Return [X, Y] of the center of cell containing provided text 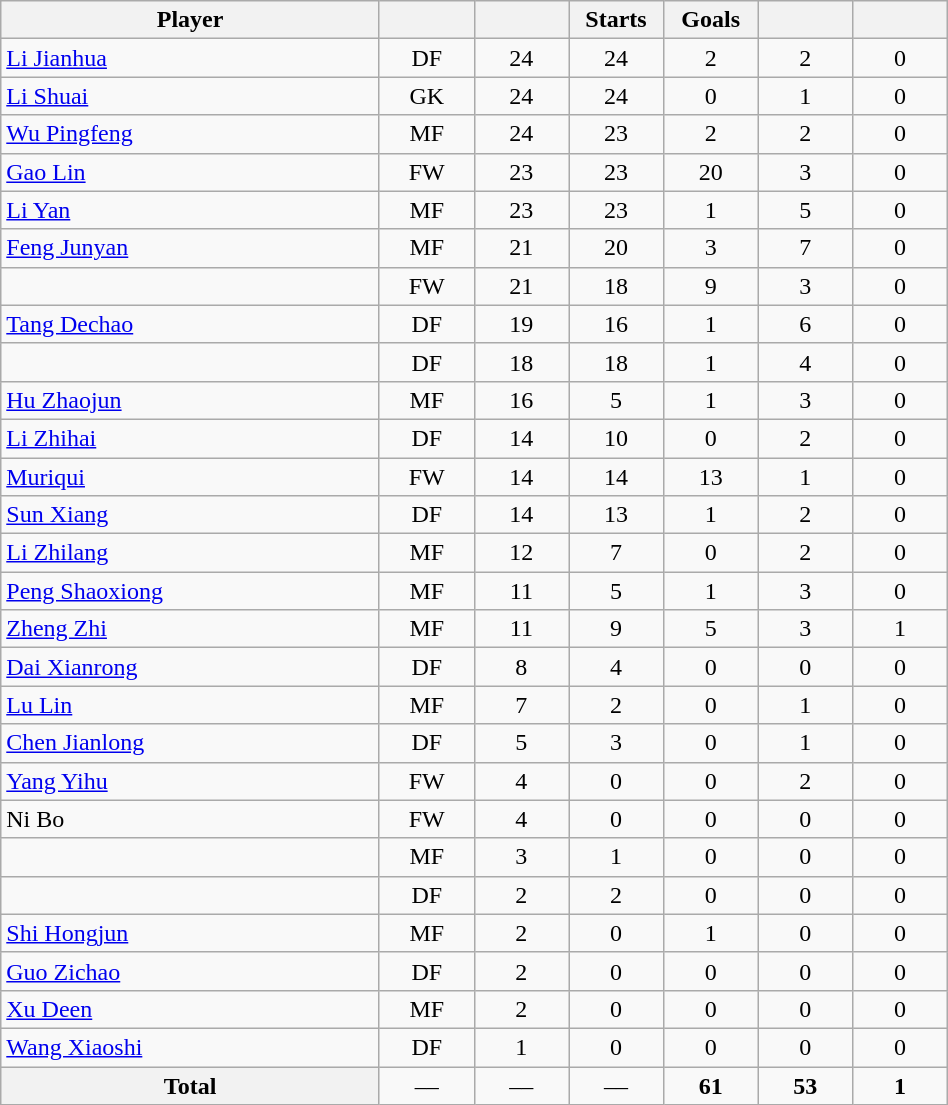
Shi Hongjun [190, 933]
Feng Junyan [190, 248]
Goals [710, 20]
Sun Xiang [190, 515]
61 [710, 1085]
Li Zhihai [190, 438]
Yang Yihu [190, 781]
Player [190, 20]
8 [522, 667]
Peng Shaoxiong [190, 591]
53 [806, 1085]
Hu Zhaojun [190, 400]
Chen Jianlong [190, 743]
Wang Xiaoshi [190, 1047]
Li Zhilang [190, 553]
Guo Zichao [190, 971]
Xu Deen [190, 1009]
Li Jianhua [190, 58]
19 [522, 324]
6 [806, 324]
12 [522, 553]
Ni Bo [190, 819]
Zheng Zhi [190, 629]
Li Yan [190, 210]
Li Shuai [190, 96]
Total [190, 1085]
Wu Pingfeng [190, 134]
Starts [616, 20]
GK [426, 96]
Tang Dechao [190, 324]
Muriqui [190, 477]
10 [616, 438]
Lu Lin [190, 705]
Gao Lin [190, 172]
Dai Xianrong [190, 667]
